Detect which cell encompasses the target text, then output its (X, Y) center coordinate. 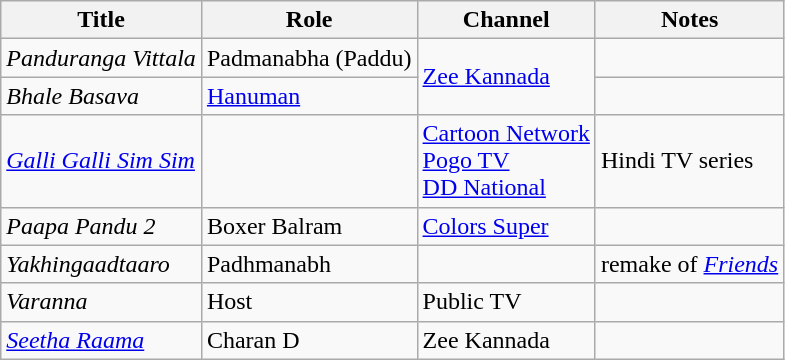
Varanna (102, 302)
Padmanabha (Paddu) (309, 58)
Panduranga Vittala (102, 58)
Colors Super (506, 226)
Hanuman (309, 96)
Public TV (506, 302)
Boxer Balram (309, 226)
Padhmanabh (309, 264)
Yakhingaadtaaro (102, 264)
Channel (506, 20)
Seetha Raama (102, 340)
Role (309, 20)
Host (309, 302)
Galli Galli Sim Sim (102, 161)
Title (102, 20)
Notes (689, 20)
Hindi TV series (689, 161)
Charan D (309, 340)
Bhale Basava (102, 96)
Paapa Pandu 2 (102, 226)
Cartoon NetworkPogo TVDD National (506, 161)
remake of Friends (689, 264)
